Locate the cell with the specified text and output its (X, Y) center coordinate. 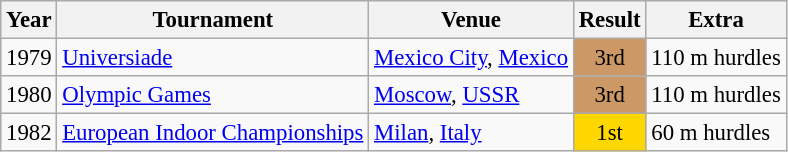
Venue (472, 20)
1980 (29, 95)
Universiade (213, 58)
1st (610, 133)
Mexico City, Mexico (472, 58)
Tournament (213, 20)
Year (29, 20)
Moscow, USSR (472, 95)
Olympic Games (213, 95)
Milan, Italy (472, 133)
Extra (716, 20)
1982 (29, 133)
60 m hurdles (716, 133)
1979 (29, 58)
Result (610, 20)
European Indoor Championships (213, 133)
